Output the (x, y) coordinate of the center of the cell containing the given text.  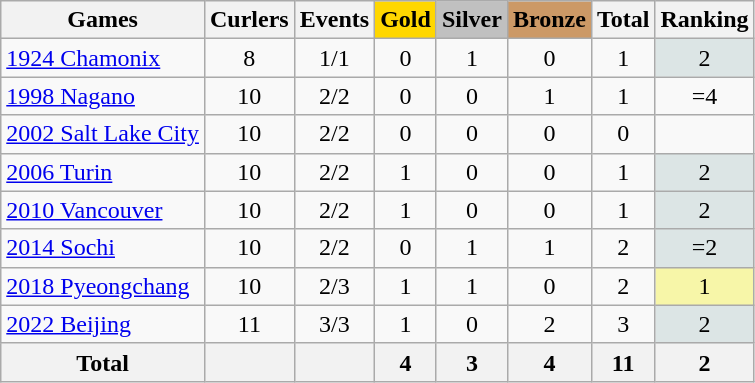
Curlers (249, 20)
Gold (406, 20)
2002 Salt Lake City (103, 134)
Games (103, 20)
2018 Pyeongchang (103, 286)
=2 (704, 248)
=4 (704, 96)
2/3 (334, 286)
Bronze (549, 20)
3/3 (334, 324)
1998 Nagano (103, 96)
2022 Beijing (103, 324)
2014 Sochi (103, 248)
Silver (472, 20)
2006 Turin (103, 172)
2010 Vancouver (103, 210)
Ranking (704, 20)
1/1 (334, 58)
1924 Chamonix (103, 58)
Events (334, 20)
8 (249, 58)
